Return [x, y] of the center of cell containing provided text 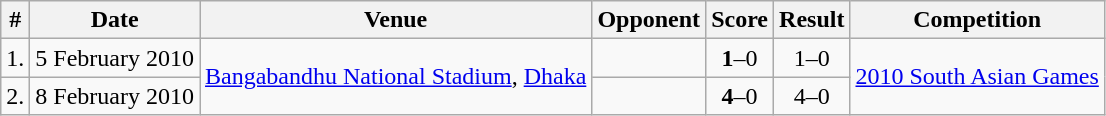
Result [812, 20]
1. [16, 58]
Competition [977, 20]
Venue [396, 20]
Opponent [649, 20]
5 February 2010 [115, 58]
Score [740, 20]
Date [115, 20]
2. [16, 96]
2010 South Asian Games [977, 77]
Bangabandhu National Stadium, Dhaka [396, 77]
8 February 2010 [115, 96]
# [16, 20]
